Provide the (X, Y) coordinate of the cell's center where the given text is located.  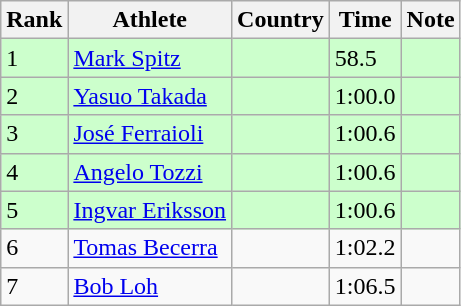
Yasuo Takada (150, 96)
4 (34, 172)
2 (34, 96)
7 (34, 286)
5 (34, 210)
1:06.5 (365, 286)
José Ferraioli (150, 134)
Angelo Tozzi (150, 172)
Note (430, 20)
Country (281, 20)
1 (34, 58)
Bob Loh (150, 286)
1:02.2 (365, 248)
Mark Spitz (150, 58)
58.5 (365, 58)
6 (34, 248)
Ingvar Eriksson (150, 210)
Rank (34, 20)
3 (34, 134)
Time (365, 20)
Athlete (150, 20)
Tomas Becerra (150, 248)
1:00.0 (365, 96)
